Search for the cell housing the specified text and yield its [x, y] center coordinate. 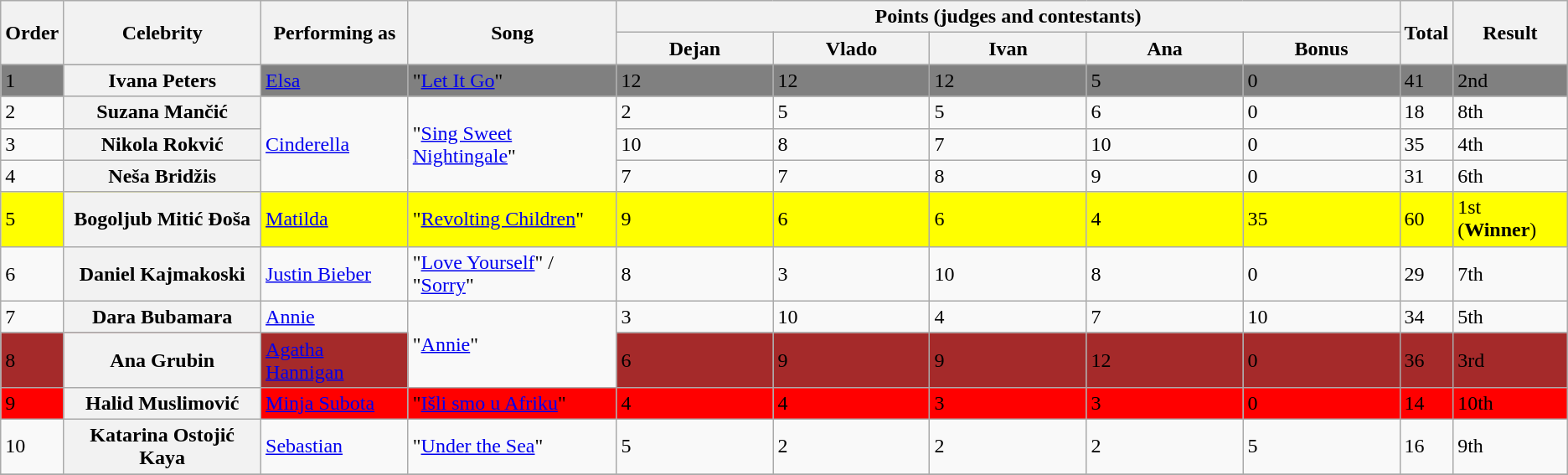
18 [1426, 112]
"Annie" [513, 343]
41 [1426, 80]
Annie [335, 317]
Order [32, 33]
Points (judges and contestants) [1008, 17]
Ivan [1008, 49]
Dejan [695, 49]
Ana [1164, 49]
1 [32, 80]
"Revolting Children" [513, 219]
2nd [1511, 80]
Elsa [335, 80]
Result [1511, 33]
"Under the Sea" [513, 446]
Bogoljub Mitić Đoša [162, 219]
Cinderella [335, 144]
Vlado [851, 49]
Katarina Ostojić Kaya [162, 446]
"Sing Sweet Nightingale" [513, 144]
Neša Bridžis [162, 176]
Celebrity [162, 33]
Agatha Hannigan [335, 360]
4th [1511, 144]
Justin Bieber [335, 273]
34 [1426, 317]
Halid Muslimović [162, 403]
Suzana Mančić [162, 112]
Total [1426, 33]
Nikola Rokvić [162, 144]
5th [1511, 317]
Daniel Kajmakoski [162, 273]
36 [1426, 360]
29 [1426, 273]
31 [1426, 176]
"Love Yourself" / "Sorry" [513, 273]
Ana Grubin [162, 360]
14 [1426, 403]
Dara Bubamara [162, 317]
8th [1511, 112]
Performing as [335, 33]
1st (Winner) [1511, 219]
Matilda [335, 219]
9th [1511, 446]
10th [1511, 403]
Minja Subota [335, 403]
Bonus [1322, 49]
3rd [1511, 360]
7th [1511, 273]
Song [513, 33]
Ivana Peters [162, 80]
60 [1426, 219]
6th [1511, 176]
Sebastian [335, 446]
"Let It Go" [513, 80]
16 [1426, 446]
"Išli smo u Afriku" [513, 403]
